Pinpoint the cell where the given text exists, returning its [x, y] midpoint coordinate. 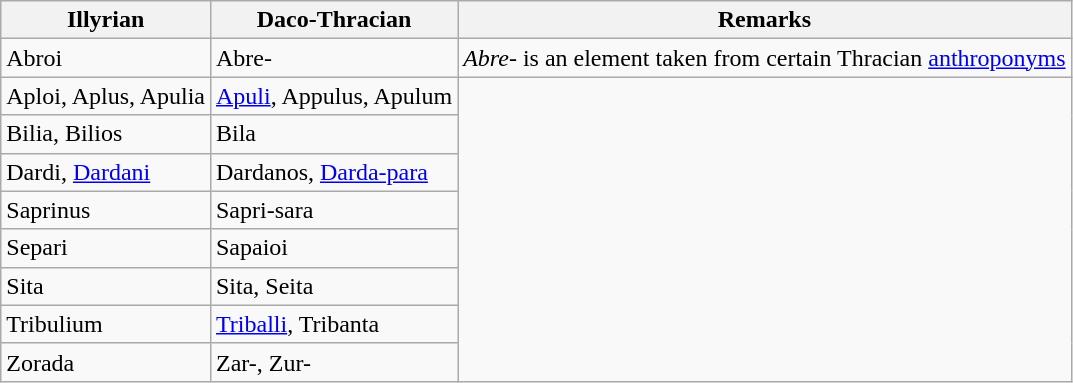
Dardanos, Darda-para [334, 172]
Tribulium [106, 324]
Zorada [106, 362]
Abroi [106, 58]
Bilia, Bilios [106, 134]
Daco-Thracian [334, 20]
Aploi, Aplus, Apulia [106, 96]
Abre- is an element taken from certain Thracian anthroponyms [765, 58]
Dardi, Dardani [106, 172]
Sita [106, 286]
Saprinus [106, 210]
Sapri-sara [334, 210]
Zar-, Zur- [334, 362]
Triballi, Tribanta [334, 324]
Sapaioi [334, 248]
Apuli, Appulus, Apulum [334, 96]
Bila [334, 134]
Illyrian [106, 20]
Remarks [765, 20]
Separi [106, 248]
Abre- [334, 58]
Sita, Seita [334, 286]
